Return the (X, Y) coordinate for the center point of the cell that contains the specified text.  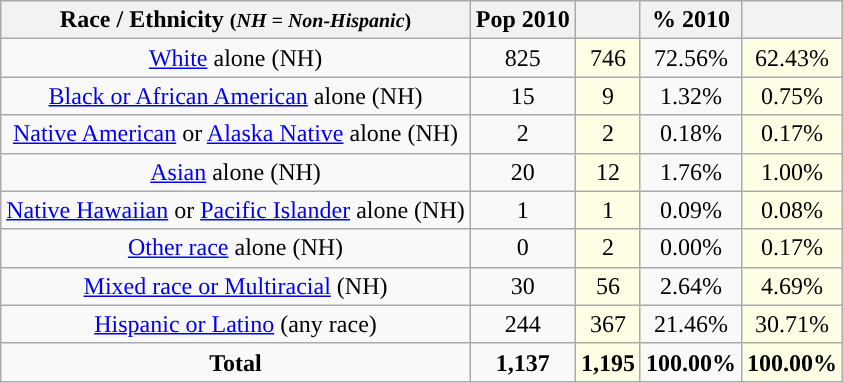
72.56% (690, 58)
1.32% (690, 96)
White alone (NH) (236, 58)
56 (608, 286)
0.18% (690, 134)
Hispanic or Latino (any race) (236, 324)
0.09% (690, 210)
Asian alone (NH) (236, 172)
Native Hawaiian or Pacific Islander alone (NH) (236, 210)
21.46% (690, 324)
9 (608, 96)
1,195 (608, 362)
2.64% (690, 286)
Race / Ethnicity (NH = Non-Hispanic) (236, 20)
0.00% (690, 248)
Black or African American alone (NH) (236, 96)
Total (236, 362)
62.43% (792, 58)
Other race alone (NH) (236, 248)
12 (608, 172)
30 (522, 286)
20 (522, 172)
Pop 2010 (522, 20)
0.08% (792, 210)
Mixed race or Multiracial (NH) (236, 286)
30.71% (792, 324)
0.75% (792, 96)
4.69% (792, 286)
244 (522, 324)
1.00% (792, 172)
367 (608, 324)
0 (522, 248)
Native American or Alaska Native alone (NH) (236, 134)
825 (522, 58)
% 2010 (690, 20)
15 (522, 96)
746 (608, 58)
1,137 (522, 362)
1.76% (690, 172)
